Search for the cell housing the specified text and yield its (x, y) center coordinate. 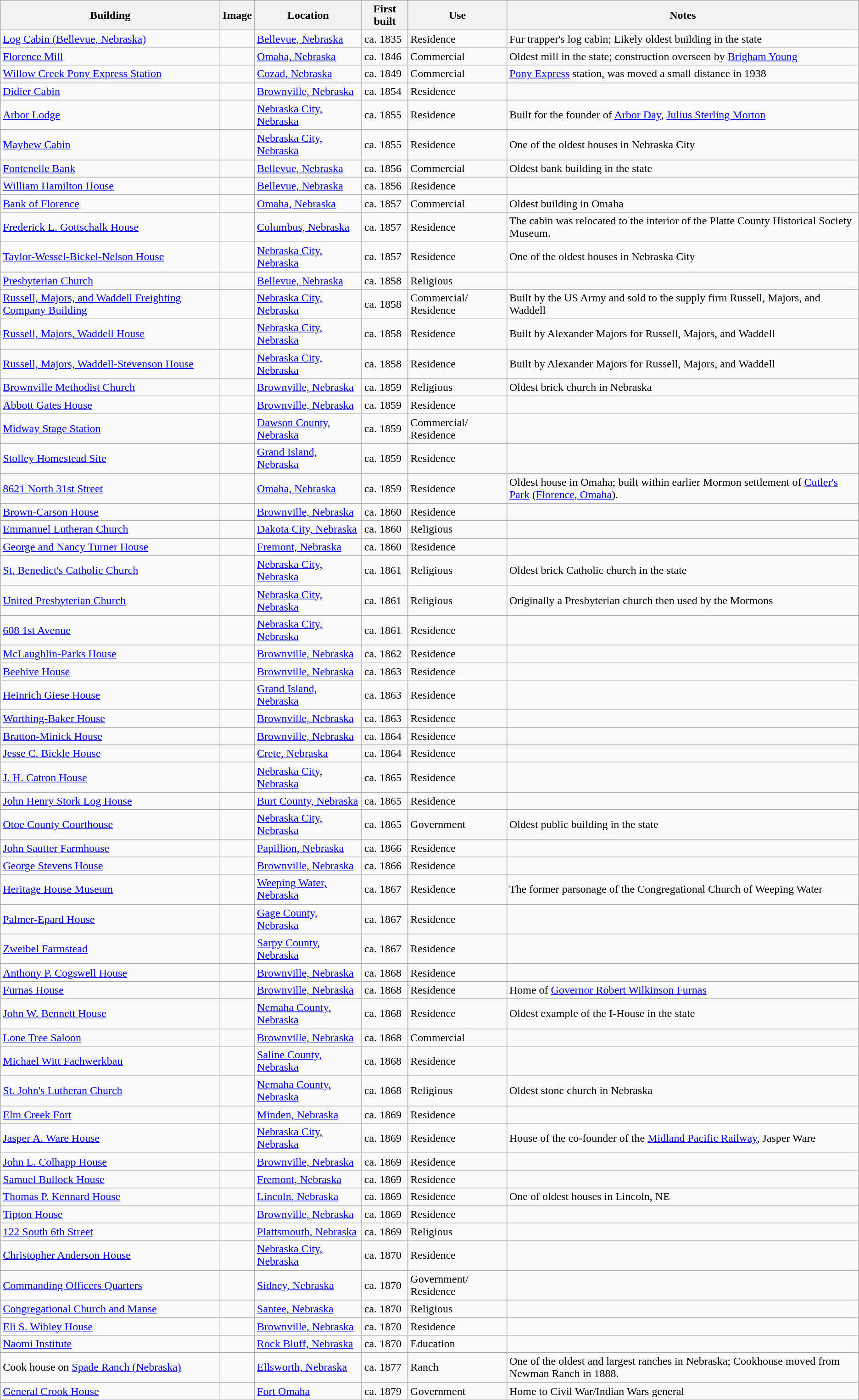
Fontenelle Bank (110, 168)
Image (238, 16)
Sidney, Nebraska (308, 1285)
Oldest stone church in Nebraska (683, 1091)
Russell, Majors, and Waddell Freighting Company Building (110, 305)
Didier Cabin (110, 91)
Lincoln, Nebraska (308, 1197)
One of oldest houses in Lincoln, NE (683, 1197)
Eli S. Wibley House (110, 1326)
Heritage House Museum (110, 889)
Abbott Gates House (110, 405)
Frederick L. Gottschalk House (110, 227)
Fur trapper's log cabin; Likely oldest building in the state (683, 39)
Log Cabin (Bellevue, Nebraska) (110, 39)
Emmanuel Lutheran Church (110, 529)
ca. 1879 (385, 1391)
Papillion, Nebraska (308, 848)
Jasper A. Ware House (110, 1139)
Oldest example of the I-House in the state (683, 1014)
Oldest brick Catholic church in the state (683, 571)
8621 North 31st Street (110, 488)
Willow Creek Pony Express Station (110, 74)
Use (457, 16)
Santee, Nebraska (308, 1309)
ca. 1849 (385, 74)
Oldest house in Omaha; built within earlier Mormon settlement of Cutler's Park (Florence, Omaha). (683, 488)
Congregational Church and Manse (110, 1309)
Cook house on Spade Ranch (Nebraska) (110, 1367)
Russell, Majors, Waddell-Stevenson House (110, 364)
John L. Colhapp House (110, 1162)
St. John's Lutheran Church (110, 1091)
ca. 1854 (385, 91)
Saline County, Nebraska (308, 1061)
Brown-Carson House (110, 512)
Oldest mill in the state; construction overseen by Brigham Young (683, 56)
Home to Civil War/Indian Wars general (683, 1391)
608 1st Avenue (110, 630)
Brownville Methodist Church (110, 388)
St. Benedict's Catholic Church (110, 571)
William Hamilton House (110, 186)
Russell, Majors, Waddell House (110, 334)
Originally a Presbyterian church then used by the Mormons (683, 600)
Gage County, Nebraska (308, 919)
ca. 1877 (385, 1367)
Location (308, 16)
Naomi Institute (110, 1344)
ca. 1862 (385, 654)
George and Nancy Turner House (110, 547)
Ellsworth, Nebraska (308, 1367)
Taylor-Wessel-Bickel-Nelson House (110, 257)
122 South 6th Street (110, 1232)
ca. 1835 (385, 39)
Weeping Water, Nebraska (308, 889)
Palmer-Epard House (110, 919)
Otoe County Courthouse (110, 825)
Building (110, 16)
Jesse C. Bickle House (110, 754)
McLaughlin-Parks House (110, 654)
Sarpy County, Nebraska (308, 949)
Dakota City, Nebraska (308, 529)
The former parsonage of the Congregational Church of Weeping Water (683, 889)
Home of Governor Robert Wilkinson Furnas (683, 990)
Commanding Officers Quarters (110, 1285)
Fort Omaha (308, 1391)
Michael Witt Fachwerkbau (110, 1061)
Christopher Anderson House (110, 1255)
Arbor Lodge (110, 115)
Government/ Residence (457, 1285)
John Sautter Farmhouse (110, 848)
Columbus, Nebraska (308, 227)
Plattsmouth, Nebraska (308, 1232)
Ranch (457, 1367)
Thomas P. Kennard House (110, 1197)
ca. 1846 (385, 56)
Bratton-Minick House (110, 736)
George Stevens House (110, 866)
General Crook House (110, 1391)
Mayhew Cabin (110, 145)
One of the oldest and largest ranches in Nebraska; Cookhouse moved from Newman Ranch in 1888. (683, 1367)
Education (457, 1344)
Pony Express station, was moved a small distance in 1938 (683, 74)
Built for the founder of Arbor Day, Julius Sterling Morton (683, 115)
United Presbyterian Church (110, 600)
Heinrich Giese House (110, 695)
Beehive House (110, 671)
Stolley Homestead Site (110, 459)
Tipton House (110, 1214)
Florence Mill (110, 56)
House of the co-founder of the Midland Pacific Railway, Jasper Ware (683, 1139)
Rock Bluff, Nebraska (308, 1344)
Midway Stage Station (110, 428)
Dawson County, Nebraska (308, 428)
Minden, Nebraska (308, 1115)
John Henry Stork Log House (110, 801)
Oldest brick church in Nebraska (683, 388)
Anthony P. Cogswell House (110, 972)
Oldest building in Omaha (683, 203)
John W. Bennett House (110, 1014)
Worthing-Baker House (110, 719)
Crete, Nebraska (308, 754)
Furnas House (110, 990)
Cozad, Nebraska (308, 74)
Oldest public building in the state (683, 825)
Built by the US Army and sold to the supply firm Russell, Majors, and Waddell (683, 305)
J. H. Catron House (110, 777)
Elm Creek Fort (110, 1115)
Zweibel Farmstead (110, 949)
Oldest bank building in the state (683, 168)
Burt County, Nebraska (308, 801)
Bank of Florence (110, 203)
Presbyterian Church (110, 280)
First built (385, 16)
Lone Tree Saloon (110, 1037)
The cabin was relocated to the interior of the Platte County Historical Society Museum. (683, 227)
Samuel Bullock House (110, 1179)
Notes (683, 16)
